For the text-containing cell, return its midpoint in [x, y] coordinate format. 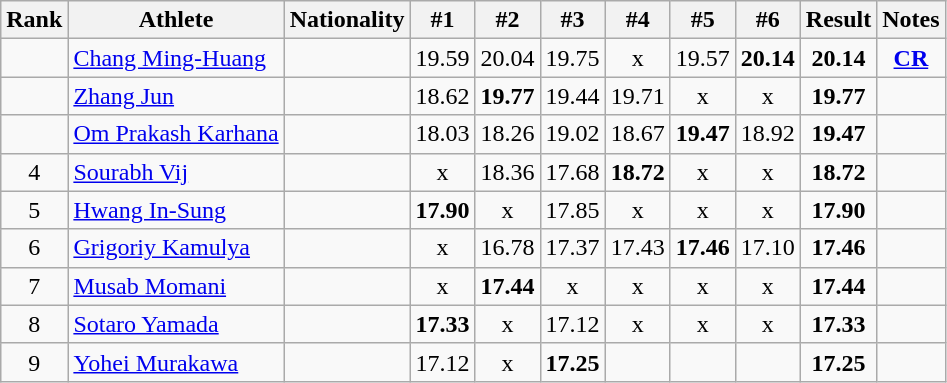
19.71 [638, 96]
CR [911, 58]
Grigoriy Kamulya [176, 248]
19.57 [702, 58]
#6 [768, 20]
Musab Momani [176, 286]
19.02 [572, 134]
8 [34, 324]
18.03 [442, 134]
18.67 [638, 134]
Sourabh Vij [176, 172]
19.44 [572, 96]
9 [34, 362]
Nationality [347, 20]
18.26 [508, 134]
Result [838, 20]
5 [34, 210]
Notes [911, 20]
17.85 [572, 210]
6 [34, 248]
16.78 [508, 248]
18.92 [768, 134]
Hwang In-Sung [176, 210]
#2 [508, 20]
4 [34, 172]
Athlete [176, 20]
Rank [34, 20]
#5 [702, 20]
19.75 [572, 58]
#4 [638, 20]
#3 [572, 20]
18.62 [442, 96]
20.04 [508, 58]
Yohei Murakawa [176, 362]
18.36 [508, 172]
7 [34, 286]
19.59 [442, 58]
17.43 [638, 248]
Sotaro Yamada [176, 324]
17.37 [572, 248]
Chang Ming-Huang [176, 58]
17.68 [572, 172]
#1 [442, 20]
Zhang Jun [176, 96]
17.10 [768, 248]
Om Prakash Karhana [176, 134]
